Detect which cell encompasses the target text, then output its [x, y] center coordinate. 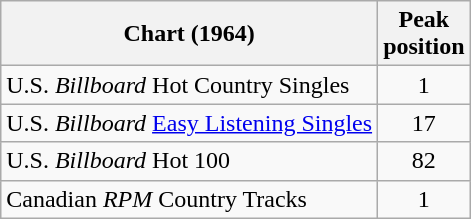
Canadian RPM Country Tracks [190, 199]
Chart (1964) [190, 34]
U.S. Billboard Hot Country Singles [190, 85]
82 [424, 161]
Peakposition [424, 34]
17 [424, 123]
U.S. Billboard Easy Listening Singles [190, 123]
U.S. Billboard Hot 100 [190, 161]
